Return (x, y) of the center of cell containing provided text 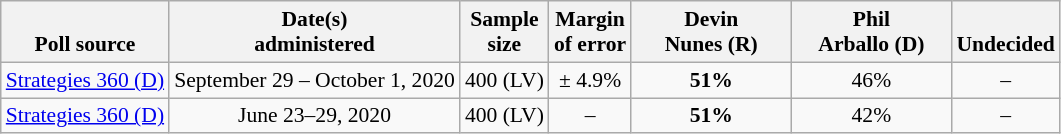
PhilArballo (D) (871, 32)
Samplesize (504, 32)
Poll source (85, 32)
± 4.9% (590, 80)
Undecided (1005, 32)
June 23–29, 2020 (314, 116)
Marginof error (590, 32)
Date(s)administered (314, 32)
September 29 – October 1, 2020 (314, 80)
46% (871, 80)
42% (871, 116)
DevinNunes (R) (711, 32)
